Capture the cell that displays the provided text and extract its (x, y) central coordinate. 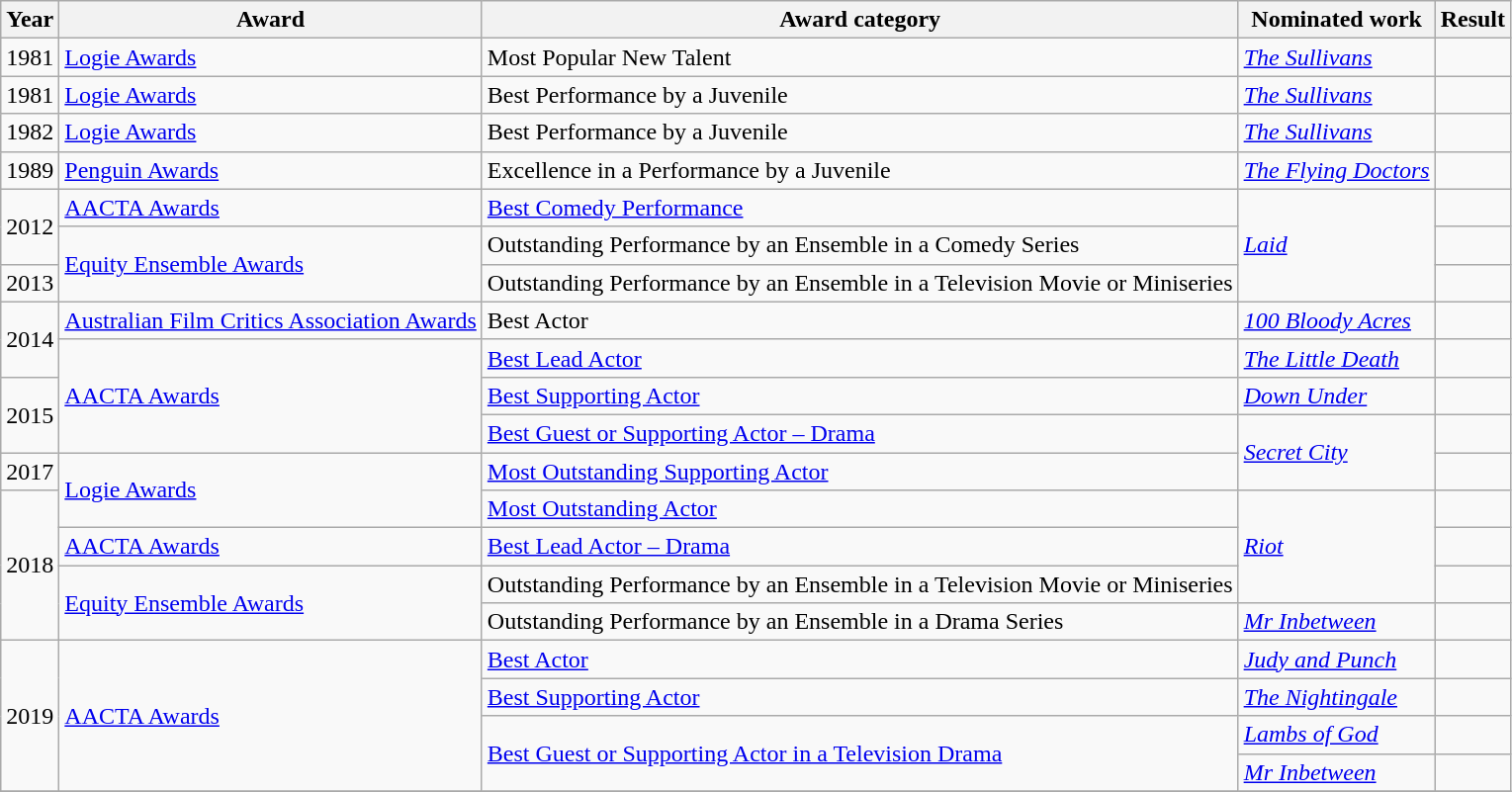
Most Outstanding Supporting Actor (860, 472)
2019 (30, 716)
Best Guest or Supporting Actor – Drama (860, 433)
The Flying Doctors (1337, 170)
2014 (30, 339)
2018 (30, 566)
Outstanding Performance by an Ensemble in a Drama Series (860, 622)
100 Bloody Acres (1337, 320)
1989 (30, 170)
Best Lead Actor (860, 358)
Secret City (1337, 452)
The Little Death (1337, 358)
Lambs of God (1337, 735)
Award (271, 20)
2017 (30, 472)
Riot (1337, 547)
Penguin Awards (271, 170)
1982 (30, 132)
The Nightingale (1337, 697)
Best Lead Actor – Drama (860, 547)
Most Outstanding Actor (860, 509)
Best Comedy Performance (860, 208)
Excellence in a Performance by a Juvenile (860, 170)
Most Popular New Talent (860, 57)
2015 (30, 414)
Nominated work (1337, 20)
Year (30, 20)
Result (1472, 20)
2013 (30, 283)
Award category (860, 20)
Outstanding Performance by an Ensemble in a Comedy Series (860, 245)
Best Guest or Supporting Actor in a Television Drama (860, 753)
Laid (1337, 245)
Judy and Punch (1337, 660)
2012 (30, 226)
Australian Film Critics Association Awards (271, 320)
Down Under (1337, 396)
